Return (X, Y) of the center of cell containing provided text 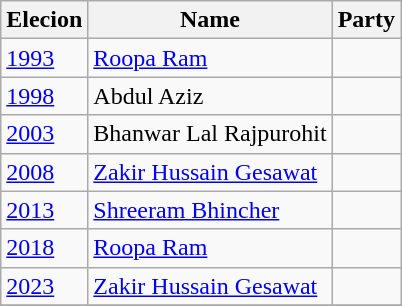
Party (366, 20)
Abdul Aziz (210, 96)
Shreeram Bhincher (210, 210)
Elecion (44, 20)
2023 (44, 286)
2003 (44, 134)
Name (210, 20)
1993 (44, 58)
2008 (44, 172)
1998 (44, 96)
2018 (44, 248)
2013 (44, 210)
Bhanwar Lal Rajpurohit (210, 134)
